From the cell containing the given text, extract its center point as (X, Y) coordinate. 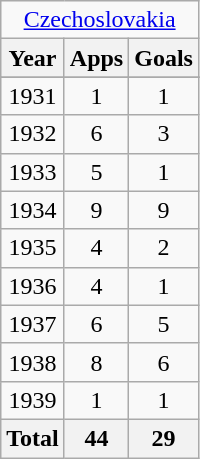
1939 (33, 400)
29 (164, 438)
2 (164, 248)
1934 (33, 210)
Goals (164, 58)
1931 (33, 96)
Czechoslovakia (100, 20)
44 (96, 438)
1938 (33, 362)
8 (96, 362)
1932 (33, 134)
1935 (33, 248)
1937 (33, 324)
3 (164, 134)
1933 (33, 172)
Apps (96, 58)
Total (33, 438)
Year (33, 58)
1936 (33, 286)
